Output the (X, Y) coordinate of the center of the cell containing the given text.  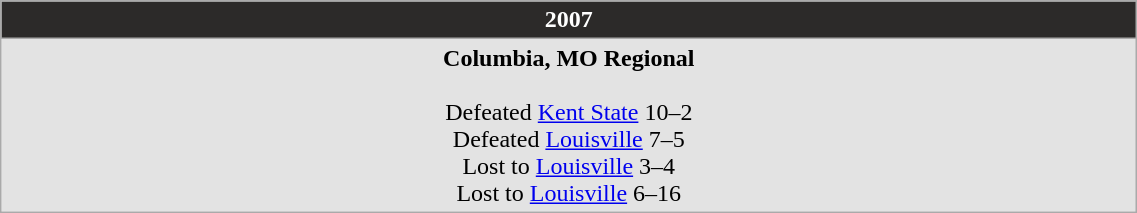
Columbia, MO RegionalDefeated Kent State 10–2 Defeated Louisville 7–5 Lost to Louisville 3–4 Lost to Louisville 6–16 (569, 126)
2007 (569, 20)
